Search for the cell housing the specified text and yield its (X, Y) center coordinate. 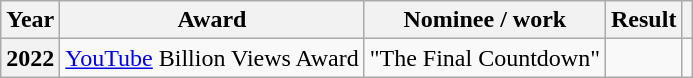
"The Final Countdown" (484, 58)
Award (212, 20)
Result (644, 20)
YouTube Billion Views Award (212, 58)
Year (30, 20)
2022 (30, 58)
Nominee / work (484, 20)
